Search for the cell housing the specified text and yield its [x, y] center coordinate. 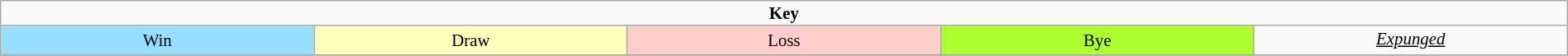
Loss [784, 40]
Key [784, 13]
Expunged [1411, 40]
Win [157, 40]
Draw [471, 40]
Bye [1097, 40]
